Scan for the cell matching the given text and deliver its (x, y) coordinate at center. 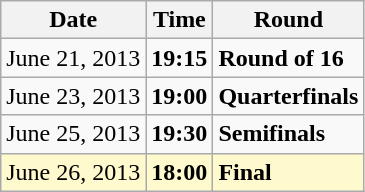
June 21, 2013 (74, 58)
19:15 (180, 58)
Round of 16 (288, 58)
Date (74, 20)
18:00 (180, 172)
Time (180, 20)
19:00 (180, 96)
Quarterfinals (288, 96)
June 23, 2013 (74, 96)
19:30 (180, 134)
Round (288, 20)
June 26, 2013 (74, 172)
June 25, 2013 (74, 134)
Semifinals (288, 134)
Final (288, 172)
